Scan for the cell matching the given text and deliver its [x, y] coordinate at center. 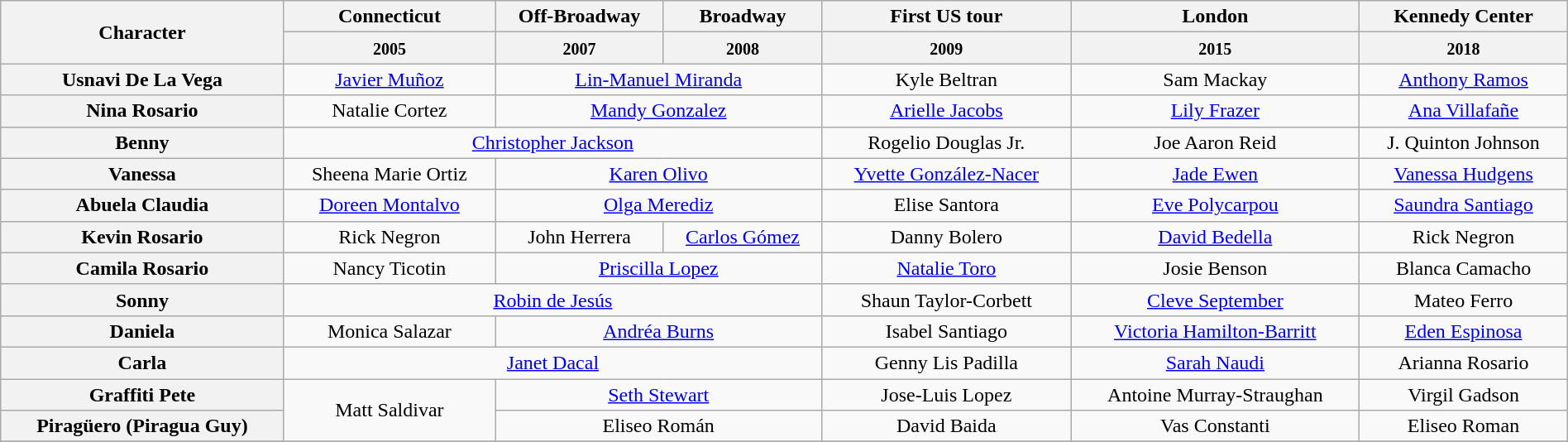
Saundra Santiago [1464, 205]
Seth Stewart [658, 395]
Graffiti Pete [142, 395]
Monica Salazar [390, 331]
Broadway [743, 17]
Josie Benson [1216, 268]
Carla [142, 363]
Genny Lis Padilla [946, 363]
Eve Polycarpou [1216, 205]
Arianna Rosario [1464, 363]
Andréa Burns [658, 331]
Javier Muñoz [390, 79]
Daniela [142, 331]
Camila Rosario [142, 268]
Usnavi De La Vega [142, 79]
Nina Rosario [142, 111]
London [1216, 17]
Virgil Gadson [1464, 395]
Kennedy Center [1464, 17]
Character [142, 32]
Lily Frazer [1216, 111]
Matt Saldivar [390, 411]
Sonny [142, 300]
Off-Broadway [580, 17]
David Bedella [1216, 237]
Eliseo Roman [1464, 426]
Piragüero (Piragua Guy) [142, 426]
Kyle Beltran [946, 79]
2007 [580, 48]
Janet Dacal [552, 363]
Mandy Gonzalez [658, 111]
Joe Aaron Reid [1216, 142]
Rogelio Douglas Jr. [946, 142]
Cleve September [1216, 300]
Arielle Jacobs [946, 111]
Natalie Cortez [390, 111]
Eliseo Román [658, 426]
Robin de Jesús [552, 300]
Shaun Taylor-Corbett [946, 300]
Isabel Santiago [946, 331]
Elise Santora [946, 205]
Christopher Jackson [552, 142]
2018 [1464, 48]
Benny [142, 142]
J. Quinton Johnson [1464, 142]
Carlos Gómez [743, 237]
Natalie Toro [946, 268]
Vanessa Hudgens [1464, 174]
David Baida [946, 426]
Nancy Ticotin [390, 268]
Sam Mackay [1216, 79]
Vanessa [142, 174]
2009 [946, 48]
Karen Olivo [658, 174]
Olga Merediz [658, 205]
2005 [390, 48]
Anthony Ramos [1464, 79]
Danny Bolero [946, 237]
Sarah Naudi [1216, 363]
Jade Ewen [1216, 174]
Eden Espinosa [1464, 331]
Ana Villafañe [1464, 111]
Jose-Luis Lopez [946, 395]
2008 [743, 48]
Priscilla Lopez [658, 268]
Victoria Hamilton-Barritt [1216, 331]
Blanca Camacho [1464, 268]
Abuela Claudia [142, 205]
John Herrera [580, 237]
Antoine Murray-Straughan [1216, 395]
Doreen Montalvo [390, 205]
Sheena Marie Ortiz [390, 174]
Yvette González-Nacer [946, 174]
First US tour [946, 17]
Mateo Ferro [1464, 300]
Lin-Manuel Miranda [658, 79]
Connecticut [390, 17]
2015 [1216, 48]
Kevin Rosario [142, 237]
Vas Constanti [1216, 426]
